From the cell containing the given text, extract its center point as [X, Y] coordinate. 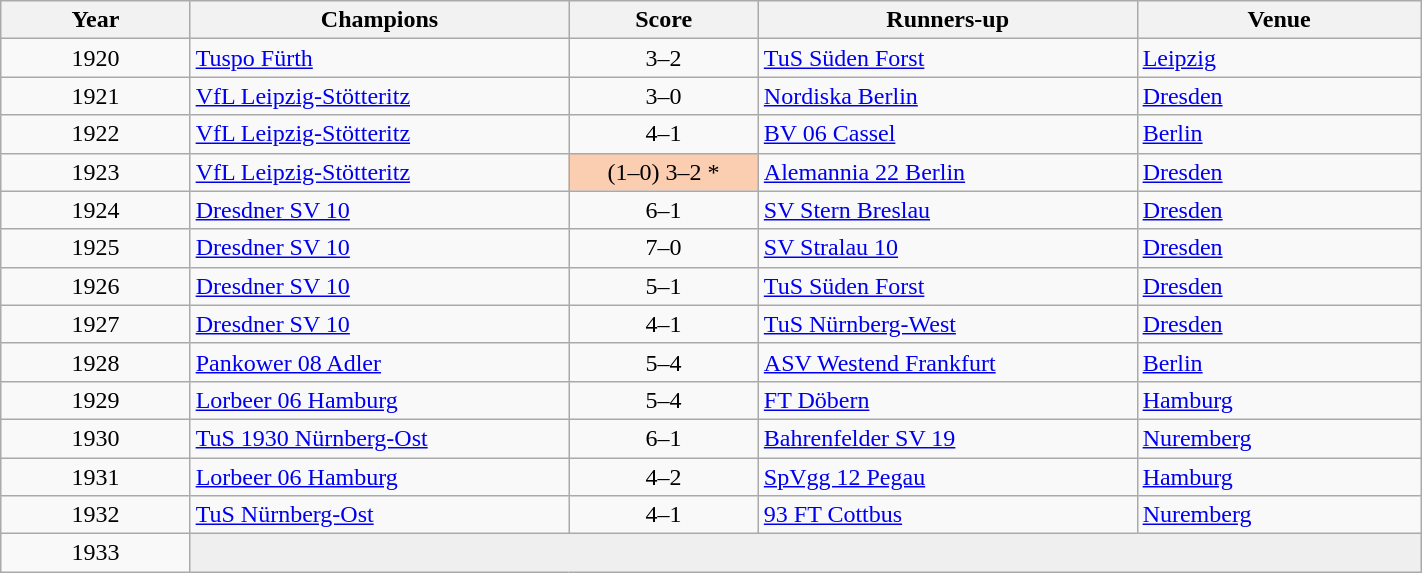
5–1 [664, 286]
Score [664, 20]
SV Stralau 10 [948, 248]
ASV Westend Frankfurt [948, 362]
1926 [96, 286]
BV 06 Cassel [948, 134]
Pankower 08 Adler [380, 362]
Runners-up [948, 20]
SV Stern Breslau [948, 210]
1932 [96, 515]
1920 [96, 58]
1930 [96, 438]
(1–0) 3–2 * [664, 172]
Leipzig [1279, 58]
1927 [96, 324]
1933 [96, 553]
1931 [96, 477]
3–2 [664, 58]
Champions [380, 20]
TuS Nürnberg-West [948, 324]
4–2 [664, 477]
1921 [96, 96]
Alemannia 22 Berlin [948, 172]
Bahrenfelder SV 19 [948, 438]
FT Döbern [948, 400]
1924 [96, 210]
TuS Nürnberg-Ost [380, 515]
1922 [96, 134]
1929 [96, 400]
3–0 [664, 96]
SpVgg 12 Pegau [948, 477]
Tuspo Fürth [380, 58]
Venue [1279, 20]
1923 [96, 172]
1928 [96, 362]
1925 [96, 248]
7–0 [664, 248]
TuS 1930 Nürnberg-Ost [380, 438]
Year [96, 20]
Nordiska Berlin [948, 96]
93 FT Cottbus [948, 515]
